Output the (X, Y) coordinate of the center of the cell containing the given text.  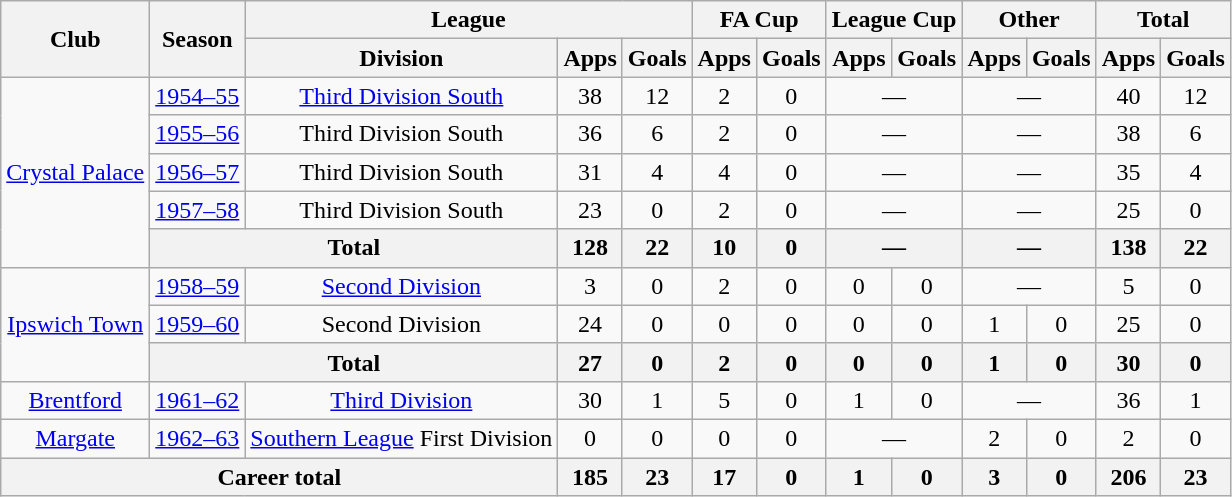
Career total (280, 477)
Season (198, 39)
Division (402, 58)
31 (590, 172)
Club (76, 39)
Southern League First Division (402, 438)
1959–60 (198, 324)
Crystal Palace (76, 172)
138 (1128, 248)
1962–63 (198, 438)
Brentford (76, 400)
1954–55 (198, 96)
Other (1029, 20)
35 (1128, 172)
40 (1128, 96)
1956–57 (198, 172)
27 (590, 362)
1957–58 (198, 210)
24 (590, 324)
Margate (76, 438)
1961–62 (198, 400)
206 (1128, 477)
10 (724, 248)
1958–59 (198, 286)
1955–56 (198, 134)
League (468, 20)
Ipswich Town (76, 324)
185 (590, 477)
128 (590, 248)
FA Cup (759, 20)
Third Division (402, 400)
17 (724, 477)
League Cup (894, 20)
